Pinpoint the cell where the given text exists, returning its (X, Y) midpoint coordinate. 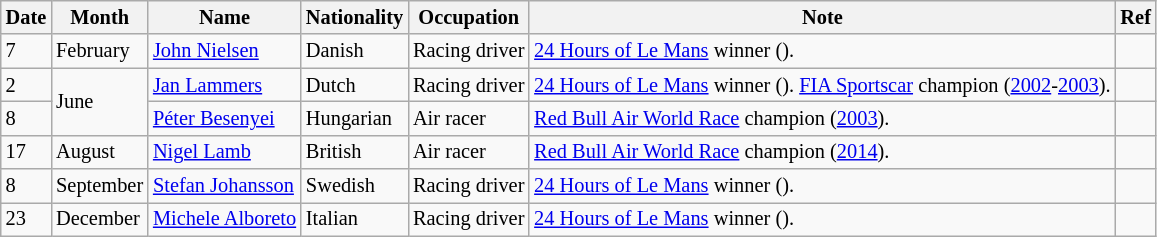
17 (26, 152)
Date (26, 17)
7 (26, 51)
Nationality (354, 17)
Swedish (354, 186)
Red Bull Air World Race champion (2003). (822, 118)
February (100, 51)
December (100, 219)
Red Bull Air World Race champion (2014). (822, 152)
Nigel Lamb (224, 152)
Name (224, 17)
Month (100, 17)
2 (26, 85)
September (100, 186)
Stefan Johansson (224, 186)
Jan Lammers (224, 85)
British (354, 152)
Péter Besenyei (224, 118)
23 (26, 219)
August (100, 152)
Ref (1136, 17)
Occupation (468, 17)
Michele Alboreto (224, 219)
June (100, 102)
John Nielsen (224, 51)
Note (822, 17)
24 Hours of Le Mans winner (). FIA Sportscar champion (2002-2003). (822, 85)
Danish (354, 51)
Italian (354, 219)
Hungarian (354, 118)
Dutch (354, 85)
